Identify which cell holds the provided text, then report its [x, y] central coordinate. 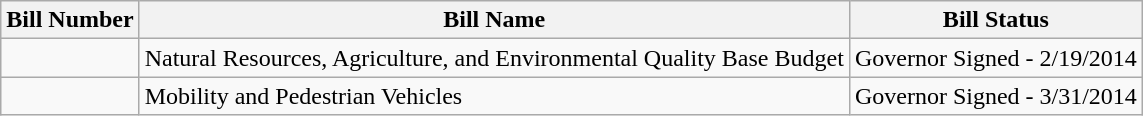
Governor Signed - 3/31/2014 [996, 96]
Mobility and Pedestrian Vehicles [494, 96]
Bill Status [996, 20]
Governor Signed - 2/19/2014 [996, 58]
Bill Number [70, 20]
Bill Name [494, 20]
Natural Resources, Agriculture, and Environmental Quality Base Budget [494, 58]
